Locate the cell with the specified text and output its [x, y] center coordinate. 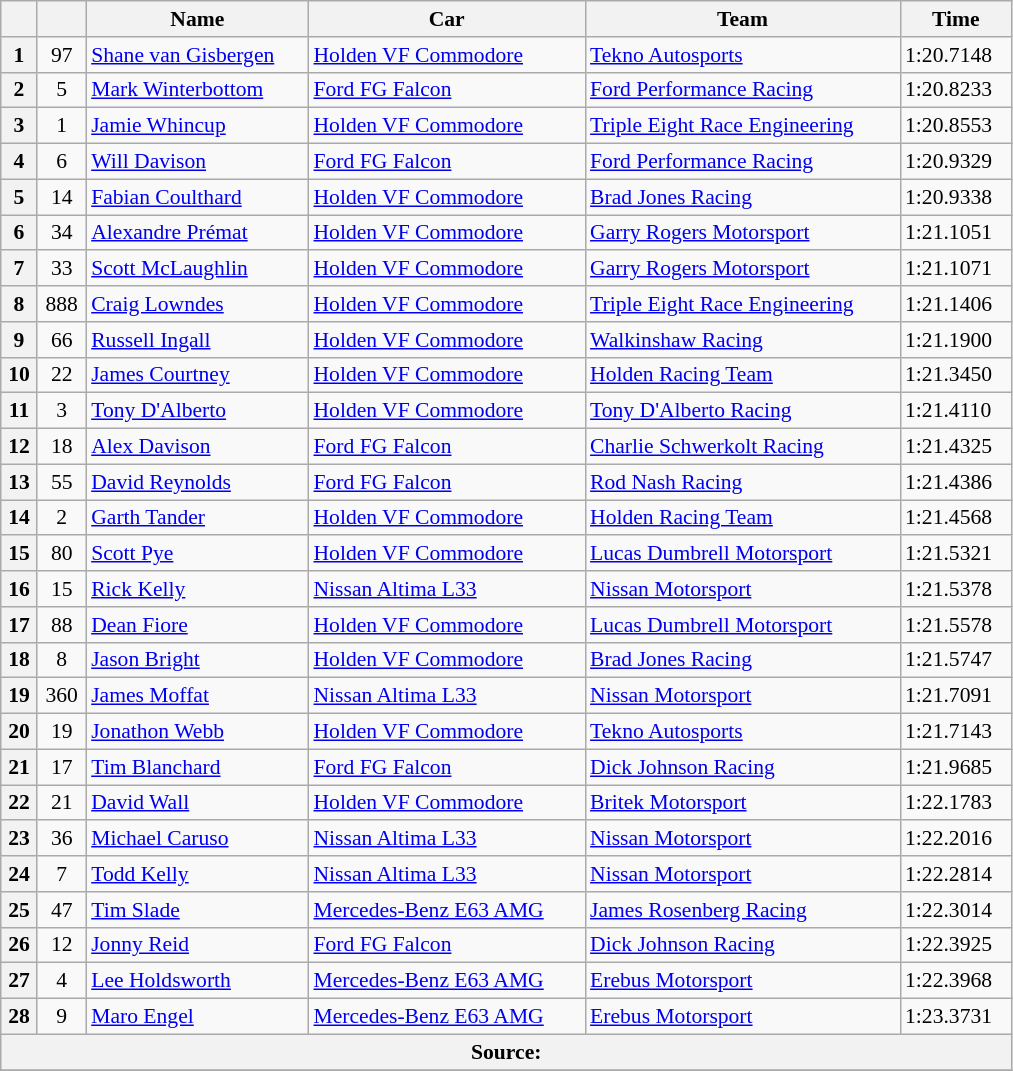
David Wall [197, 803]
Alex Davison [197, 447]
88 [62, 625]
1:22.1783 [956, 803]
Rick Kelly [197, 589]
Jonny Reid [197, 945]
1:21.9685 [956, 767]
1:21.5578 [956, 625]
55 [62, 482]
1:20.7148 [956, 55]
47 [62, 910]
Jonathon Webb [197, 732]
Garth Tander [197, 518]
Michael Caruso [197, 839]
Name [197, 19]
1:21.5378 [956, 589]
97 [62, 55]
Tim Slade [197, 910]
1:21.4325 [956, 447]
28 [19, 1017]
Tim Blanchard [197, 767]
1:22.2814 [956, 874]
Lee Holdsworth [197, 981]
Source: [506, 1052]
11 [19, 411]
1:20.8233 [956, 90]
1:21.7091 [956, 696]
25 [19, 910]
James Courtney [197, 375]
1:21.4386 [956, 482]
Scott Pye [197, 554]
Time [956, 19]
1:22.2016 [956, 839]
26 [19, 945]
20 [19, 732]
1:21.4110 [956, 411]
10 [19, 375]
Dean Fiore [197, 625]
Shane van Gisbergen [197, 55]
13 [19, 482]
Walkinshaw Racing [742, 340]
1:22.3014 [956, 910]
1:23.3731 [956, 1017]
Charlie Schwerkolt Racing [742, 447]
24 [19, 874]
1:21.5321 [956, 554]
David Reynolds [197, 482]
888 [62, 304]
Craig Lowndes [197, 304]
36 [62, 839]
1:21.1071 [956, 269]
James Rosenberg Racing [742, 910]
Todd Kelly [197, 874]
1:22.3925 [956, 945]
1:20.9338 [956, 197]
Tony D'Alberto Racing [742, 411]
Rod Nash Racing [742, 482]
Alexandre Prémat [197, 233]
33 [62, 269]
1:21.4568 [956, 518]
1:21.1406 [956, 304]
66 [62, 340]
Jamie Whincup [197, 126]
27 [19, 981]
Britek Motorsport [742, 803]
1:21.3450 [956, 375]
Mark Winterbottom [197, 90]
360 [62, 696]
Team [742, 19]
80 [62, 554]
Russell Ingall [197, 340]
1:20.8553 [956, 126]
Scott McLaughlin [197, 269]
Jason Bright [197, 660]
1:22.3968 [956, 981]
James Moffat [197, 696]
23 [19, 839]
1:20.9329 [956, 162]
1:21.7143 [956, 732]
Car [446, 19]
1:21.5747 [956, 660]
Tony D'Alberto [197, 411]
34 [62, 233]
Will Davison [197, 162]
1:21.1900 [956, 340]
Maro Engel [197, 1017]
16 [19, 589]
1:21.1051 [956, 233]
Fabian Coulthard [197, 197]
